Output the [X, Y] coordinate of the center of the cell containing the given text.  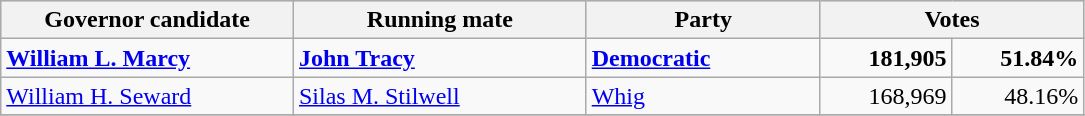
Silas M. Stilwell [440, 96]
Running mate [440, 20]
Governor candidate [148, 20]
181,905 [886, 58]
William H. Seward [148, 96]
48.16% [1018, 96]
Whig [703, 96]
John Tracy [440, 58]
Democratic [703, 58]
William L. Marcy [148, 58]
168,969 [886, 96]
Party [703, 20]
Votes [952, 20]
51.84% [1018, 58]
